From the cell containing the given text, extract its center point as (X, Y) coordinate. 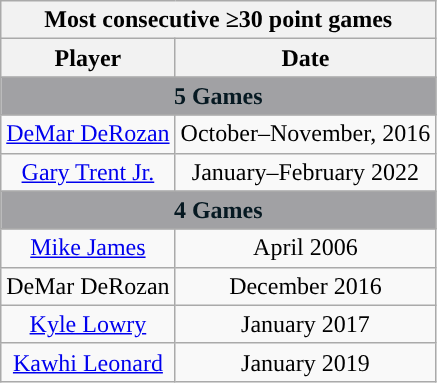
Date (306, 58)
January 2019 (306, 362)
Most consecutive ≥30 point games (218, 20)
January–February 2022 (306, 172)
Kawhi Leonard (88, 362)
Kyle Lowry (88, 324)
October–November, 2016 (306, 134)
April 2006 (306, 248)
Gary Trent Jr. (88, 172)
5 Games (218, 96)
January 2017 (306, 324)
Player (88, 58)
December 2016 (306, 286)
4 Games (218, 210)
Mike James (88, 248)
